Determine the [X, Y] coordinate at the center of the cell enclosing the given text.  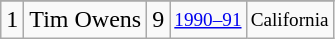
California [290, 20]
1990–91 [208, 20]
9 [158, 20]
1 [12, 20]
Tim Owens [86, 20]
